Determine the [X, Y] coordinate at the center of the cell enclosing the given text.  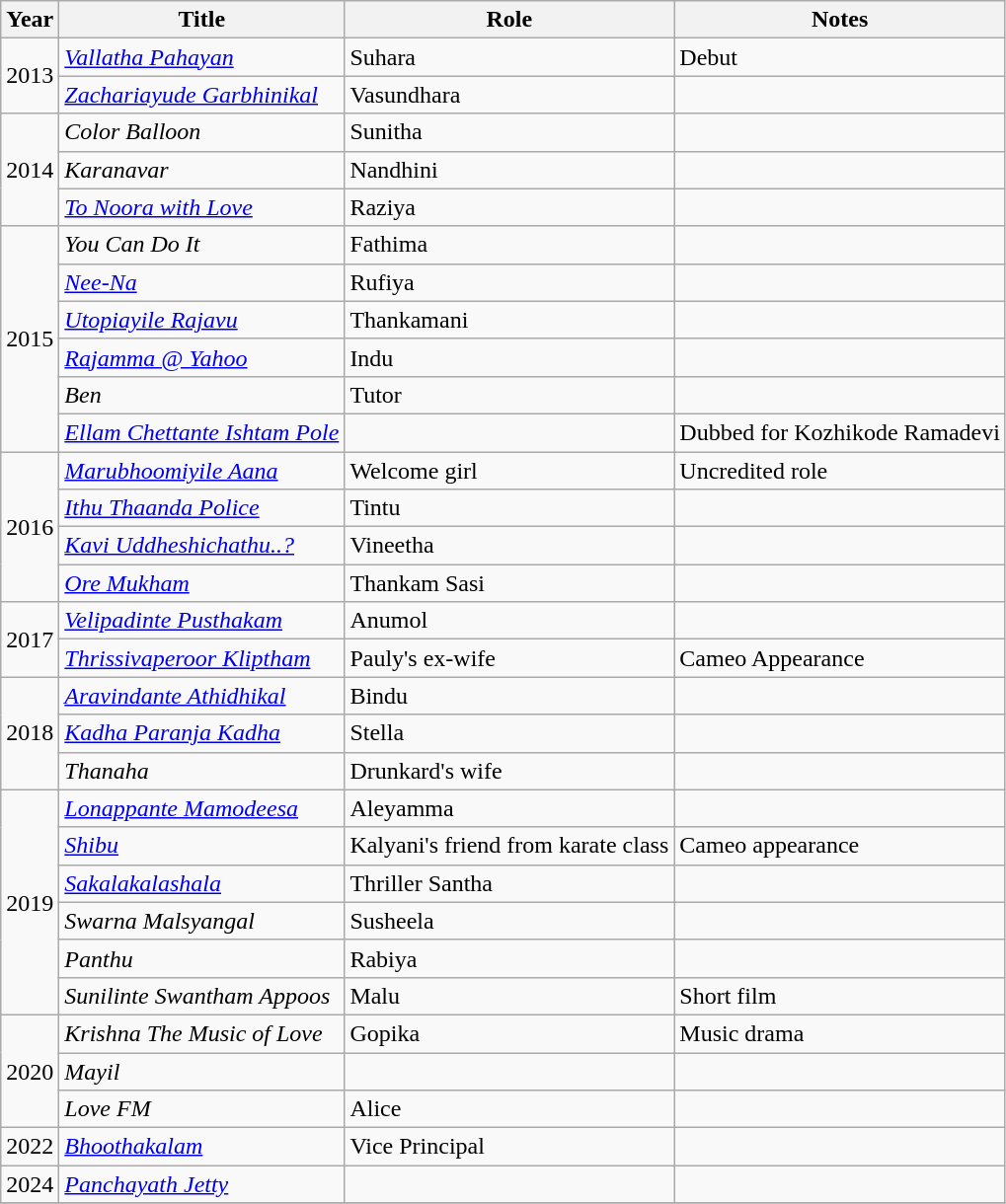
Short film [840, 996]
Swarna Malsyangal [201, 921]
2024 [30, 1184]
Ben [201, 395]
Alice [509, 1109]
Welcome girl [509, 471]
To Noora with Love [201, 207]
2013 [30, 76]
Raziya [509, 207]
2016 [30, 527]
Pauly's ex-wife [509, 658]
Kadha Paranja Kadha [201, 733]
Cameo Appearance [840, 658]
Malu [509, 996]
Title [201, 20]
Shibu [201, 846]
Vallatha Pahayan [201, 57]
Thriller Santha [509, 883]
Lonappante Mamodeesa [201, 808]
Zachariayude Garbhinikal [201, 95]
Panchayath Jetty [201, 1184]
Uncredited role [840, 471]
Rajamma @ Yahoo [201, 357]
Krishna The Music of Love [201, 1033]
Nandhini [509, 170]
Vineetha [509, 546]
Karanavar [201, 170]
Mayil [201, 1071]
2015 [30, 339]
Panthu [201, 958]
Tintu [509, 508]
2019 [30, 902]
Debut [840, 57]
Marubhoomiyile Aana [201, 471]
Ellam Chettante Ishtam Pole [201, 432]
Tutor [509, 395]
Utopiayile Rajavu [201, 320]
Vasundhara [509, 95]
Bhoothakalam [201, 1147]
Year [30, 20]
Sakalakalashala [201, 883]
Fathima [509, 245]
2014 [30, 170]
2017 [30, 640]
Dubbed for Kozhikode Ramadevi [840, 432]
Thanaha [201, 771]
Kavi Uddheshichathu..? [201, 546]
Velipadinte Pusthakam [201, 621]
2020 [30, 1071]
Stella [509, 733]
Thankam Sasi [509, 583]
Role [509, 20]
Drunkard's wife [509, 771]
Susheela [509, 921]
Rufiya [509, 282]
Color Balloon [201, 132]
Ithu Thaanda Police [201, 508]
You Can Do It [201, 245]
Indu [509, 357]
Aleyamma [509, 808]
Vice Principal [509, 1147]
Sunitha [509, 132]
Aravindante Athidhikal [201, 696]
Rabiya [509, 958]
Ore Mukham [201, 583]
Anumol [509, 621]
Notes [840, 20]
Bindu [509, 696]
2022 [30, 1147]
Gopika [509, 1033]
Love FM [201, 1109]
Thankamani [509, 320]
Suhara [509, 57]
Cameo appearance [840, 846]
Kalyani's friend from karate class [509, 846]
Thrissivaperoor Kliptham [201, 658]
Nee-Na [201, 282]
2018 [30, 733]
Music drama [840, 1033]
Sunilinte Swantham Appoos [201, 996]
